For the text-containing cell, return its midpoint in [X, Y] coordinate format. 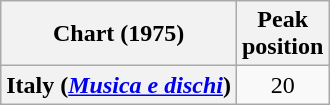
20 [282, 85]
Peakposition [282, 34]
Chart (1975) [119, 34]
Italy (Musica e dischi) [119, 85]
